Identify which cell holds the provided text, then report its [X, Y] central coordinate. 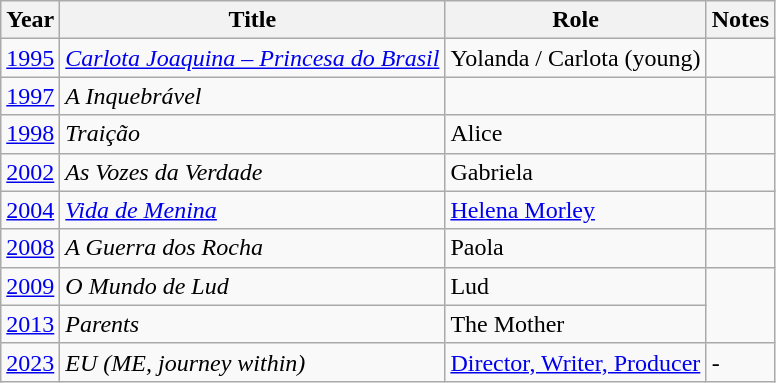
The Mother [576, 324]
2009 [30, 286]
2004 [30, 210]
2013 [30, 324]
Helena Morley [576, 210]
Traição [252, 134]
Paola [576, 248]
2023 [30, 362]
Yolanda / Carlota (young) [576, 58]
A Guerra dos Rocha [252, 248]
Gabriela [576, 172]
Notes [740, 20]
1998 [30, 134]
2008 [30, 248]
Carlota Joaquina – Princesa do Brasil [252, 58]
Director, Writer, Producer [576, 362]
Parents [252, 324]
Vida de Menina [252, 210]
Lud [576, 286]
2002 [30, 172]
A Inquebrável [252, 96]
Title [252, 20]
Role [576, 20]
1997 [30, 96]
EU (ME, journey within) [252, 362]
O Mundo de Lud [252, 286]
Year [30, 20]
1995 [30, 58]
- [740, 362]
Alice [576, 134]
As Vozes da Verdade [252, 172]
